Return (x, y) of the center of cell containing provided text 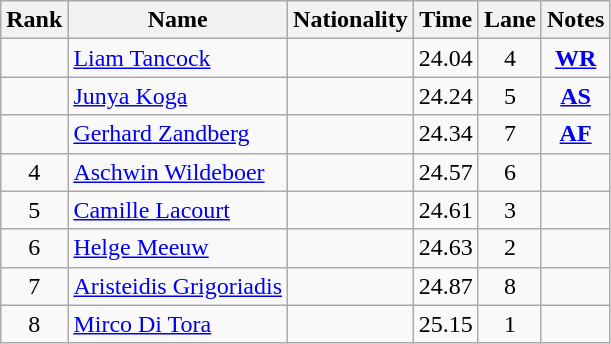
Junya Koga (178, 96)
24.87 (446, 286)
Camille Lacourt (178, 210)
Aristeidis Grigoriadis (178, 286)
25.15 (446, 324)
Mirco Di Tora (178, 324)
24.61 (446, 210)
AF (575, 134)
24.24 (446, 96)
24.04 (446, 58)
WR (575, 58)
Rank (34, 20)
Name (178, 20)
24.57 (446, 172)
3 (510, 210)
Time (446, 20)
Liam Tancock (178, 58)
AS (575, 96)
Helge Meeuw (178, 248)
1 (510, 324)
Aschwin Wildeboer (178, 172)
Nationality (351, 20)
2 (510, 248)
Lane (510, 20)
24.63 (446, 248)
Gerhard Zandberg (178, 134)
24.34 (446, 134)
Notes (575, 20)
